Scan for the cell matching the given text and deliver its (X, Y) coordinate at center. 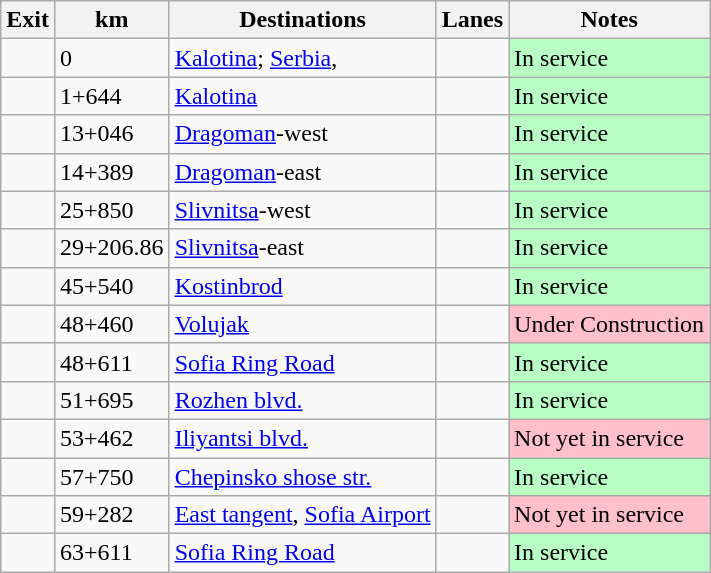
Slivnitsa-west (302, 210)
13+046 (112, 134)
Rozhen blvd. (302, 400)
53+462 (112, 438)
Iliyantsi blvd. (302, 438)
Chepinsko shose str. (302, 477)
Dragoman-west (302, 134)
51+695 (112, 400)
Kostinbrod (302, 286)
14+389 (112, 172)
Notes (610, 20)
45+540 (112, 286)
63+611 (112, 553)
1+644 (112, 96)
25+850 (112, 210)
59+282 (112, 515)
Dragoman-east (302, 172)
East tangent, Sofia Airport (302, 515)
29+206.86 (112, 248)
Kalotina; Serbia, (302, 58)
48+611 (112, 362)
Exit (28, 20)
Destinations (302, 20)
Lanes (472, 20)
Under Construction (610, 324)
0 (112, 58)
Slivnitsa-east (302, 248)
48+460 (112, 324)
Kalotina (302, 96)
km (112, 20)
57+750 (112, 477)
Volujak (302, 324)
